Return the [X, Y] coordinate for the center point of the cell that contains the specified text.  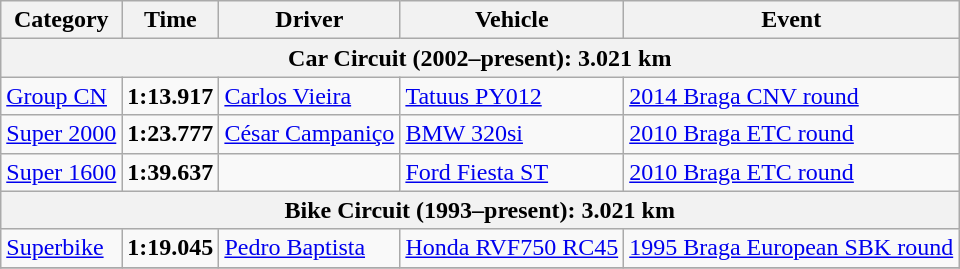
Group CN [62, 96]
Super 1600 [62, 172]
Pedro Baptista [310, 248]
1:23.777 [170, 134]
Tatuus PY012 [512, 96]
1:39.637 [170, 172]
Honda RVF750 RC45 [512, 248]
1:13.917 [170, 96]
Superbike [62, 248]
Ford Fiesta ST [512, 172]
César Campaniço [310, 134]
Super 2000 [62, 134]
Category [62, 20]
Carlos Vieira [310, 96]
Vehicle [512, 20]
1995 Braga European SBK round [792, 248]
Car Circuit (2002–present): 3.021 km [480, 58]
Driver [310, 20]
BMW 320si [512, 134]
1:19.045 [170, 248]
Event [792, 20]
2014 Braga CNV round [792, 96]
Bike Circuit (1993–present): 3.021 km [480, 210]
Time [170, 20]
